Detect which cell encompasses the target text, then output its (X, Y) center coordinate. 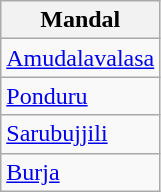
Ponduru (80, 96)
Amudalavalasa (80, 58)
Sarubujjili (80, 134)
Burja (80, 172)
Mandal (80, 20)
